Output the [X, Y] coordinate of the center of the cell containing the given text.  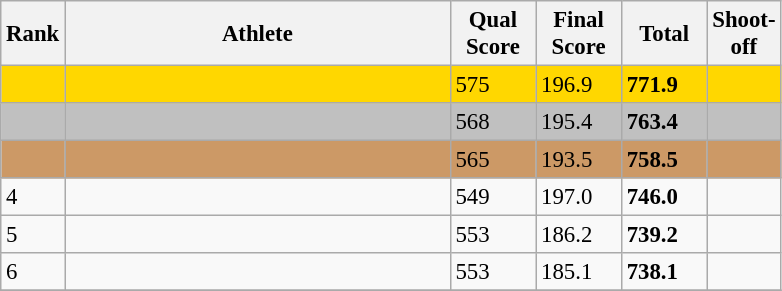
196.9 [579, 85]
5 [33, 235]
758.5 [664, 160]
739.2 [664, 235]
553 [493, 235]
4 [33, 197]
746.0 [664, 197]
Shoot-off [744, 34]
Total [664, 34]
Final Score [579, 34]
763.4 [664, 122]
197.0 [579, 197]
575 [493, 85]
195.4 [579, 122]
771.9 [664, 85]
568 [493, 122]
193.5 [579, 160]
Athlete [258, 34]
549 [493, 197]
565 [493, 160]
Qual Score [493, 34]
Rank [33, 34]
186.2 [579, 235]
